Identify which cell holds the provided text, then report its [X, Y] central coordinate. 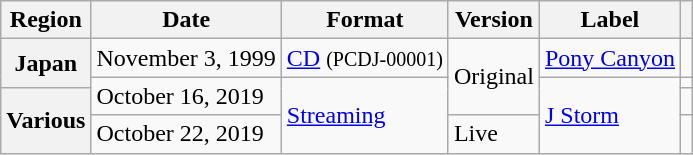
Streaming [364, 115]
Original [494, 77]
Region [46, 20]
CD (PCDJ-00001) [364, 58]
Version [494, 20]
Format [364, 20]
J Storm [610, 115]
Date [186, 20]
Label [610, 20]
November 3, 1999 [186, 58]
October 16, 2019 [186, 96]
Pony Canyon [610, 58]
October 22, 2019 [186, 134]
Live [494, 134]
Japan [46, 64]
Various [46, 120]
